Find where the given text appears and provide that cell's center as [X, Y] coordinate. 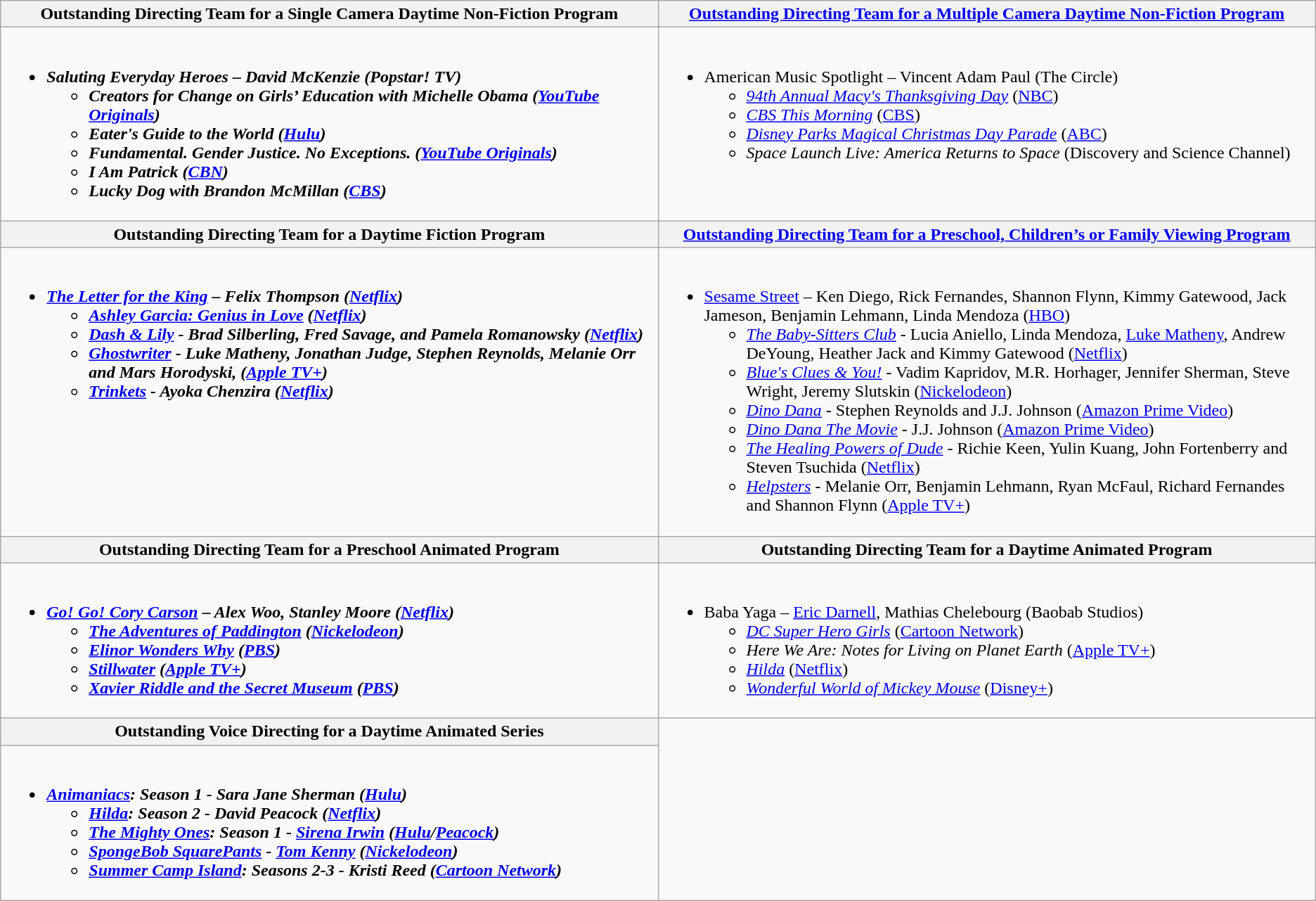
Outstanding Directing Team for a Daytime Animated Program [987, 549]
Outstanding Directing Team for a Preschool Animated Program [329, 549]
Outstanding Voice Directing for a Daytime Animated Series [329, 731]
Outstanding Directing Team for a Preschool, Children’s or Family Viewing Program [987, 234]
Outstanding Directing Team for a Multiple Camera Daytime Non-Fiction Program [987, 14]
Outstanding Directing Team for a Daytime Fiction Program [329, 234]
Outstanding Directing Team for a Single Camera Daytime Non-Fiction Program [329, 14]
